Return the (x, y) coordinate for the center point of the cell that contains the specified text.  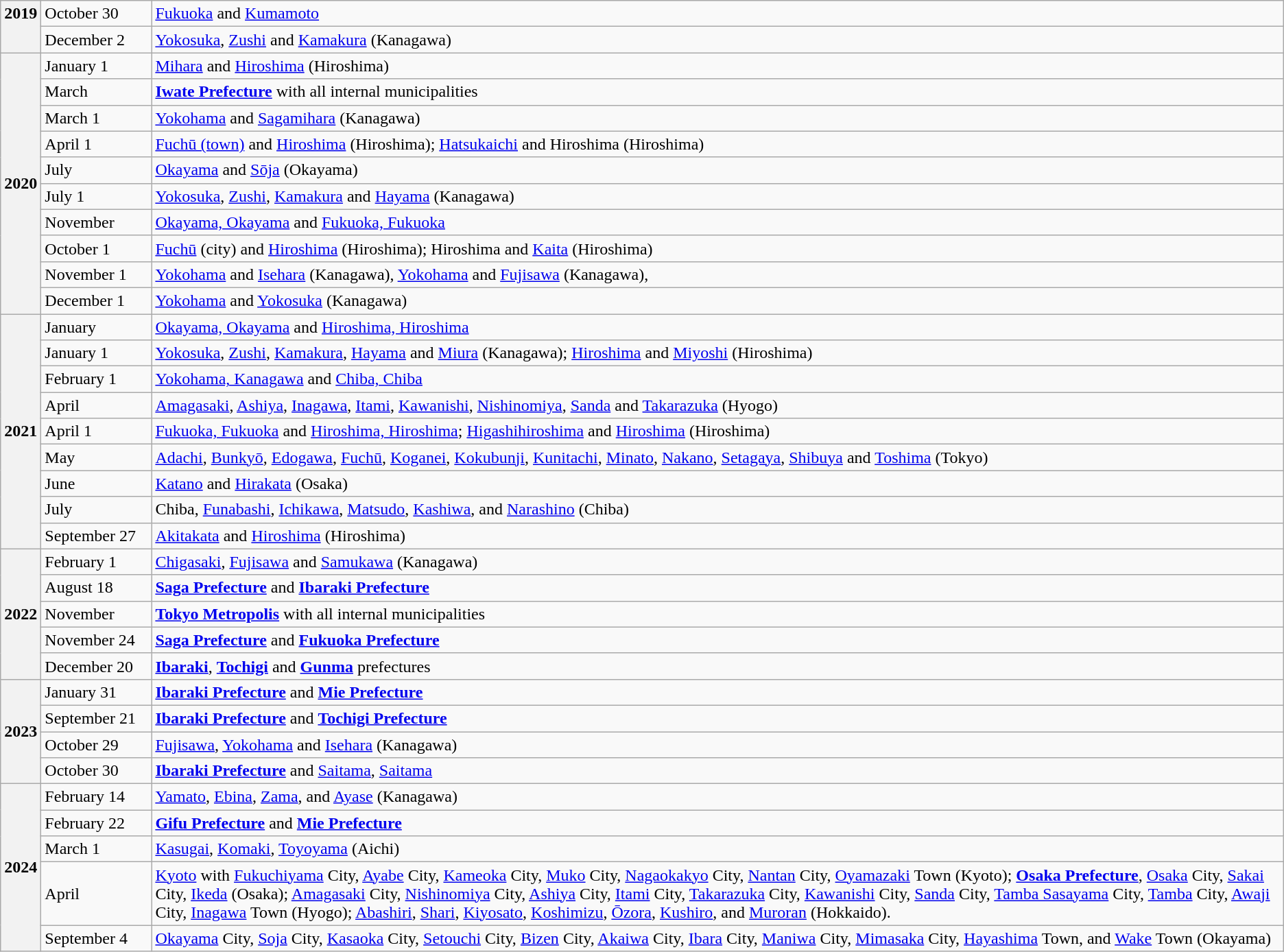
Adachi, Bunkyō, Edogawa, Fuchū, Koganei, Kokubunji, Kunitachi, Minato, Nakano, Setagaya, Shibuya and Toshima (Tokyo) (717, 457)
Yokohama and Isehara (Kanagawa), Yokohama and Fujisawa (Kanagawa), (717, 274)
Saga Prefecture and Ibaraki Prefecture (717, 588)
August 18 (96, 588)
Fujisawa, Yokohama and Isehara (Kanagawa) (717, 744)
Ibaraki Prefecture and Saitama, Saitama (717, 771)
June (96, 484)
2023 (21, 731)
Ibaraki Prefecture and Tochigi Prefecture (717, 718)
September 21 (96, 718)
Ibaraki Prefecture and Mie Prefecture (717, 692)
Fukuoka and Kumamoto (717, 14)
Yamato, Ebina, Zama, and Ayase (Kanagawa) (717, 797)
December 20 (96, 666)
January 31 (96, 692)
Yokosuka, Zushi, Kamakura, Hayama and Miura (Kanagawa); Hiroshima and Miyoshi (Hiroshima) (717, 353)
Yokohama and Sagamihara (Kanagawa) (717, 118)
September 27 (96, 536)
Yokohama, Kanagawa and Chiba, Chiba (717, 379)
Mihara and Hiroshima (Hiroshima) (717, 66)
Chiba, Funabashi, Ichikawa, Matsudo, Kashiwa, and Narashino (Chiba) (717, 510)
Yokosuka, Zushi, Kamakura and Hayama (Kanagawa) (717, 196)
Fuchū (town) and Hiroshima (Hiroshima); Hatsukaichi and Hiroshima (Hiroshima) (717, 144)
2021 (21, 432)
Fuchū (city) and Hiroshima (Hiroshima); Hiroshima and Kaita (Hiroshima) (717, 248)
September 4 (96, 938)
Chigasaki, Fujisawa and Samukawa (Kanagawa) (717, 562)
March (96, 92)
Okayama, Okayama and Fukuoka, Fukuoka (717, 222)
October 29 (96, 744)
2024 (21, 868)
Katano and Hirakata (Osaka) (717, 484)
Saga Prefecture and Fukuoka Prefecture (717, 640)
Tokyo Metropolis with all internal municipalities (717, 614)
Akitakata and Hiroshima (Hiroshima) (717, 536)
2022 (21, 614)
Kasugai, Komaki, Toyoyama (Aichi) (717, 849)
Okayama, Okayama and Hiroshima, Hiroshima (717, 327)
February 22 (96, 823)
December 2 (96, 40)
Iwate Prefecture with all internal municipalities (717, 92)
2020 (21, 184)
November 24 (96, 640)
Ibaraki, Tochigi and Gunma prefectures (717, 666)
October 1 (96, 248)
Amagasaki, Ashiya, Inagawa, Itami, Kawanishi, Nishinomiya, Sanda and Takarazuka (Hyogo) (717, 405)
July 1 (96, 196)
November 1 (96, 274)
Fukuoka, Fukuoka and Hiroshima, Hiroshima; Higashihiroshima and Hiroshima (Hiroshima) (717, 431)
February 14 (96, 797)
Yokosuka, Zushi and Kamakura (Kanagawa) (717, 40)
May (96, 457)
Okayama and Sōja (Okayama) (717, 170)
Yokohama and Yokosuka (Kanagawa) (717, 300)
January (96, 327)
Gifu Prefecture and Mie Prefecture (717, 823)
December 1 (96, 300)
2019 (21, 27)
